Search for the cell housing the specified text and yield its [x, y] center coordinate. 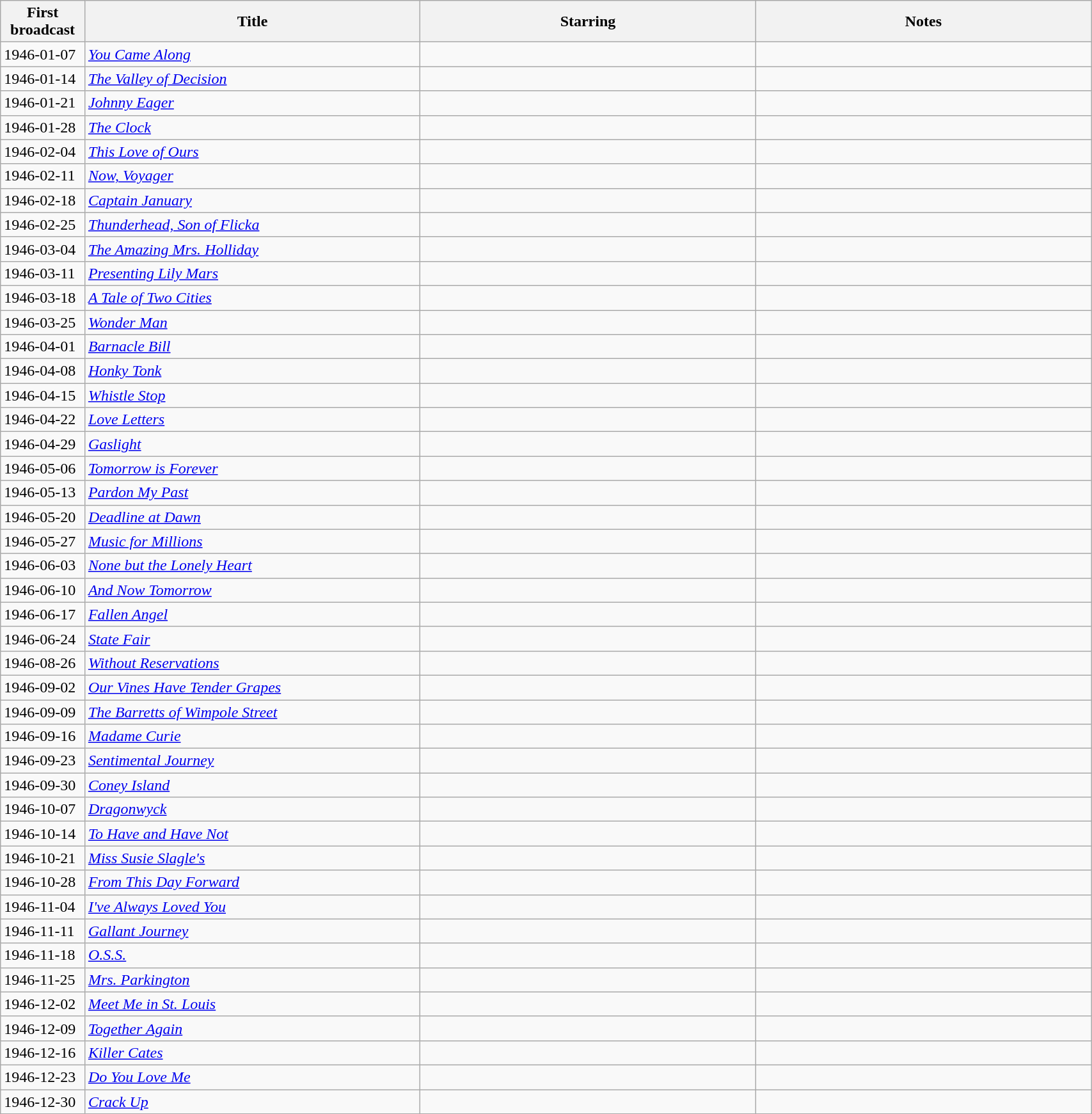
1946-03-04 [43, 249]
Without Reservations [252, 663]
Gaslight [252, 444]
Love Letters [252, 420]
Madame Curie [252, 736]
1946-10-28 [43, 882]
Meet Me in St. Louis [252, 1004]
Starring [588, 22]
The Amazing Mrs. Holliday [252, 249]
O.S.S. [252, 955]
Do You Love Me [252, 1077]
1946-09-16 [43, 736]
Pardon My Past [252, 493]
Wonder Man [252, 322]
1946-03-18 [43, 298]
1946-05-13 [43, 493]
A Tale of Two Cities [252, 298]
I've Always Loved You [252, 907]
Captain January [252, 200]
1946-02-11 [43, 176]
1946-04-15 [43, 395]
1946-11-25 [43, 980]
1946-08-26 [43, 663]
1946-06-24 [43, 639]
1946-12-09 [43, 1028]
1946-04-01 [43, 347]
1946-03-25 [43, 322]
Thunderhead, Son of Flicka [252, 225]
1946-06-03 [43, 566]
Dragonwyck [252, 809]
1946-06-17 [43, 614]
The Barretts of Wimpole Street [252, 712]
Fallen Angel [252, 614]
You Came Along [252, 54]
To Have and Have Not [252, 834]
1946-10-07 [43, 809]
Together Again [252, 1028]
Mrs. Parkington [252, 980]
Sentimental Journey [252, 761]
Barnacle Bill [252, 347]
1946-04-29 [43, 444]
1946-09-09 [43, 712]
1946-03-11 [43, 273]
Killer Cates [252, 1053]
Presenting Lily Mars [252, 273]
From This Day Forward [252, 882]
1946-10-14 [43, 834]
1946-11-11 [43, 931]
1946-01-28 [43, 127]
1946-01-14 [43, 79]
1946-09-30 [43, 785]
And Now Tomorrow [252, 590]
1946-09-23 [43, 761]
State Fair [252, 639]
Whistle Stop [252, 395]
Crack Up [252, 1101]
Johnny Eager [252, 103]
Deadline at Dawn [252, 517]
1946-11-04 [43, 907]
This Love of Ours [252, 152]
Gallant Journey [252, 931]
1946-12-02 [43, 1004]
1946-05-06 [43, 468]
1946-02-18 [43, 200]
1946-12-30 [43, 1101]
1946-04-08 [43, 371]
1946-01-07 [43, 54]
Coney Island [252, 785]
Our Vines Have Tender Grapes [252, 687]
Now, Voyager [252, 176]
1946-11-18 [43, 955]
Music for Millions [252, 541]
Honky Tonk [252, 371]
1946-01-21 [43, 103]
1946-10-21 [43, 858]
None but the Lonely Heart [252, 566]
Title [252, 22]
The Clock [252, 127]
1946-05-20 [43, 517]
First broadcast [43, 22]
1946-12-16 [43, 1053]
1946-05-27 [43, 541]
1946-09-02 [43, 687]
Tomorrow is Forever [252, 468]
1946-12-23 [43, 1077]
1946-02-25 [43, 225]
Miss Susie Slagle's [252, 858]
1946-06-10 [43, 590]
1946-02-04 [43, 152]
The Valley of Decision [252, 79]
Notes [923, 22]
1946-04-22 [43, 420]
